Search for the cell housing the specified text and yield its (X, Y) center coordinate. 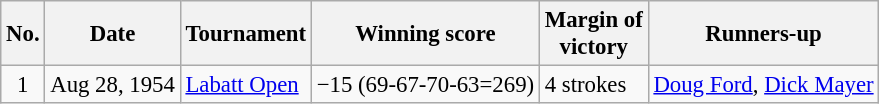
Runners-up (764, 34)
Margin ofvictory (594, 34)
Winning score (425, 34)
Tournament (246, 34)
No. (23, 34)
4 strokes (594, 85)
Date (112, 34)
−15 (69-67-70-63=269) (425, 85)
Labatt Open (246, 85)
Doug Ford, Dick Mayer (764, 85)
1 (23, 85)
Aug 28, 1954 (112, 85)
